Provide the (x, y) coordinate of the cell's center where the given text is located.  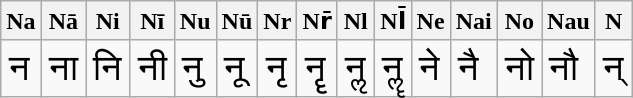
Nu (195, 21)
Nū (237, 21)
नी (152, 68)
Nau (569, 21)
ना (63, 68)
Nl̄ (392, 21)
Ne (430, 21)
Nai (474, 21)
Nā (63, 21)
नॣ (392, 68)
Ni (108, 21)
नृ (278, 68)
नो (519, 68)
नै (474, 68)
नौ (569, 68)
नॢ (356, 68)
Nl (356, 21)
नि (108, 68)
Na (21, 21)
Nr̄ (317, 21)
नु (195, 68)
ने (430, 68)
N (614, 21)
नू (237, 68)
Nī (152, 21)
No (519, 21)
न (21, 68)
Nr (278, 21)
न् (614, 68)
नॄ (317, 68)
